From the cell containing the given text, extract its center point as [X, Y] coordinate. 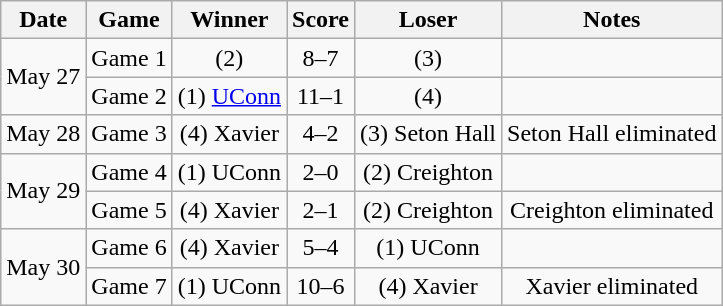
Game 6 [129, 248]
11–1 [321, 96]
Loser [428, 20]
Notes [612, 20]
Seton Hall eliminated [612, 134]
Date [44, 20]
Game 2 [129, 96]
May 29 [44, 191]
10–6 [321, 286]
Winner [229, 20]
(4) [428, 96]
May 30 [44, 267]
Game 4 [129, 172]
4–2 [321, 134]
(2) [229, 58]
2–1 [321, 210]
Game [129, 20]
May 27 [44, 77]
(3) Seton Hall [428, 134]
Game 1 [129, 58]
Creighton eliminated [612, 210]
(3) [428, 58]
Game 7 [129, 286]
Game 5 [129, 210]
Score [321, 20]
5–4 [321, 248]
2–0 [321, 172]
Game 3 [129, 134]
May 28 [44, 134]
Xavier eliminated [612, 286]
8–7 [321, 58]
